From the cell containing the given text, extract its center point as [x, y] coordinate. 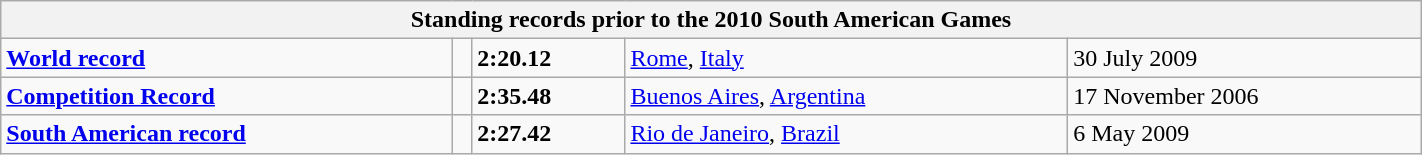
2:20.12 [548, 58]
Standing records prior to the 2010 South American Games [711, 20]
2:35.48 [548, 96]
17 November 2006 [1245, 96]
30 July 2009 [1245, 58]
World record [226, 58]
Competition Record [226, 96]
South American record [226, 134]
Rio de Janeiro, Brazil [846, 134]
Buenos Aires, Argentina [846, 96]
Rome, Italy [846, 58]
6 May 2009 [1245, 134]
2:27.42 [548, 134]
